Scan for the cell matching the given text and deliver its (x, y) coordinate at center. 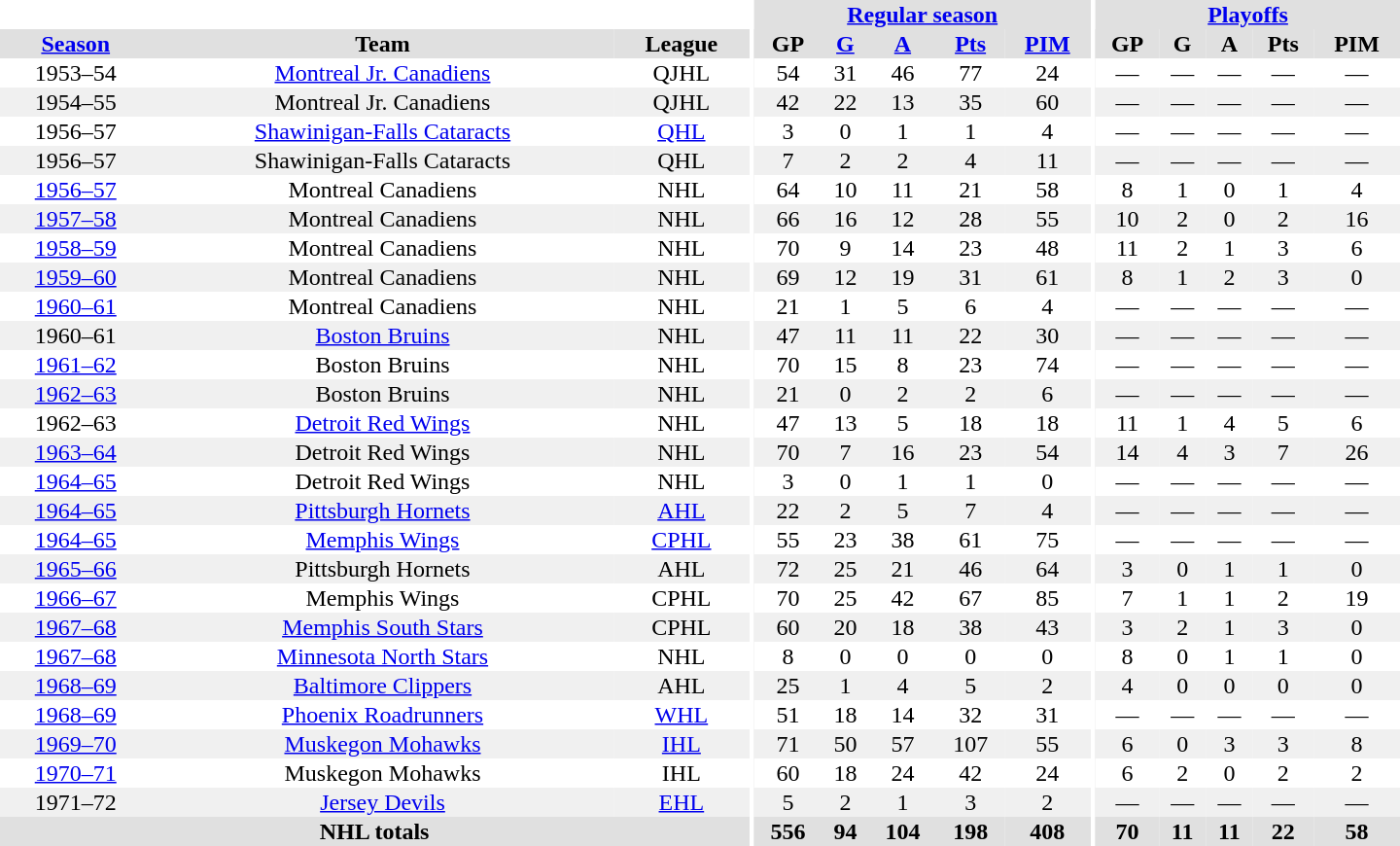
1961–62 (76, 365)
28 (970, 219)
75 (1048, 540)
1957–58 (76, 219)
1965–66 (76, 569)
85 (1048, 598)
20 (845, 627)
35 (970, 102)
50 (845, 744)
Season (76, 44)
556 (788, 831)
69 (788, 277)
408 (1048, 831)
32 (970, 715)
51 (788, 715)
1959–60 (76, 277)
67 (970, 598)
Phoenix Roadrunners (383, 715)
94 (845, 831)
EHL (681, 802)
1970–71 (76, 773)
1963–64 (76, 452)
NHL totals (374, 831)
198 (970, 831)
Minnesota North Stars (383, 656)
1971–72 (76, 802)
77 (970, 73)
Playoffs (1248, 15)
1953–54 (76, 73)
1958–59 (76, 248)
1969–70 (76, 744)
104 (903, 831)
Memphis South Stars (383, 627)
72 (788, 569)
107 (970, 744)
30 (1048, 335)
66 (788, 219)
Jersey Devils (383, 802)
WHL (681, 715)
1954–55 (76, 102)
1966–67 (76, 598)
48 (1048, 248)
71 (788, 744)
26 (1357, 452)
Regular season (923, 15)
43 (1048, 627)
57 (903, 744)
Team (383, 44)
Baltimore Clippers (383, 686)
League (681, 44)
74 (1048, 365)
15 (845, 365)
9 (845, 248)
